Search for the cell housing the specified text and yield its [x, y] center coordinate. 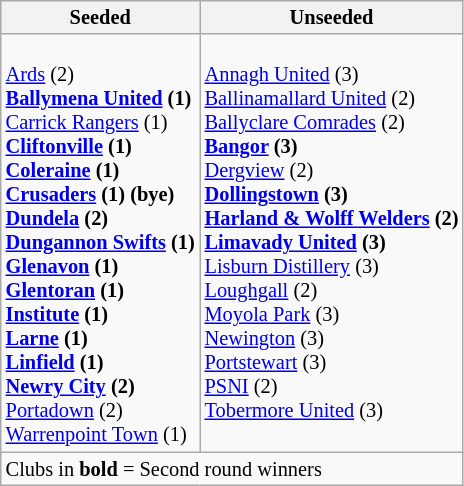
Unseeded [332, 17]
Clubs in bold = Second round winners [232, 469]
Seeded [100, 17]
